Return the (X, Y) coordinate for the center point of the cell that contains the specified text.  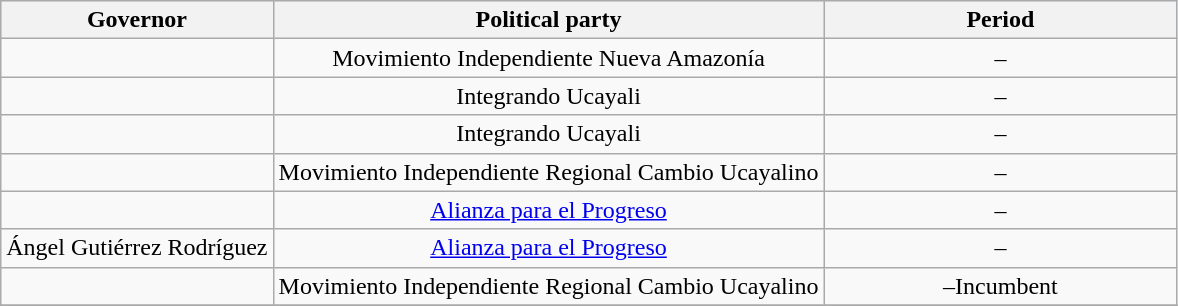
–Incumbent (1000, 286)
Ángel Gutiérrez Rodríguez (137, 248)
Movimiento Independiente Nueva Amazonía (548, 58)
Governor (137, 20)
Political party (548, 20)
Period (1000, 20)
